Extract the (X, Y) coordinate from the center of the cell holding the provided text.  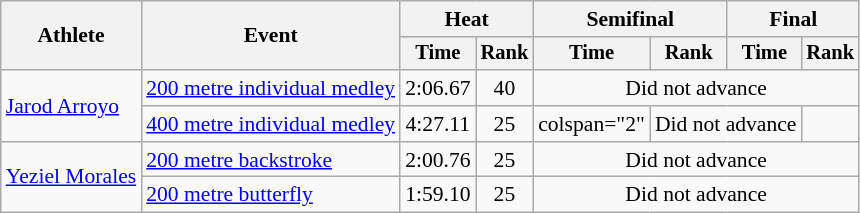
200 metre individual medley (270, 88)
Heat (466, 19)
1:59.10 (438, 195)
200 metre backstroke (270, 160)
400 metre individual medley (270, 124)
2:00.76 (438, 160)
Final (793, 19)
40 (505, 88)
Event (270, 36)
200 metre butterfly (270, 195)
2:06.67 (438, 88)
Jarod Arroyo (71, 106)
colspan="2" (592, 124)
Yeziel Morales (71, 178)
Semifinal (630, 19)
4:27.11 (438, 124)
Athlete (71, 36)
